Return [X, Y] of the center of cell containing provided text 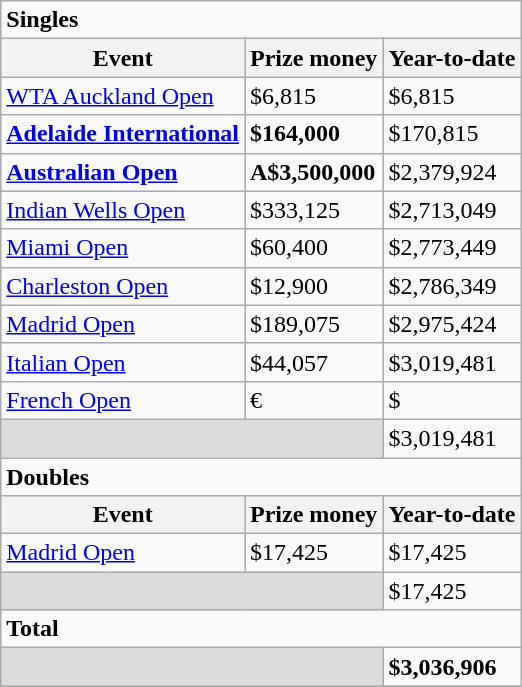
$164,000 [313, 134]
Miami Open [123, 248]
$60,400 [313, 248]
Adelaide International [123, 134]
$2,773,449 [452, 248]
$44,057 [313, 362]
Doubles [261, 477]
$170,815 [452, 134]
$333,125 [313, 210]
A$3,500,000 [313, 172]
Australian Open [123, 172]
French Open [123, 400]
Italian Open [123, 362]
$12,900 [313, 286]
$2,786,349 [452, 286]
$3,036,906 [452, 667]
$ [452, 400]
WTA Auckland Open [123, 96]
€ [313, 400]
Charleston Open [123, 286]
Total [261, 629]
$2,713,049 [452, 210]
Singles [261, 20]
$2,975,424 [452, 324]
$2,379,924 [452, 172]
Indian Wells Open [123, 210]
$189,075 [313, 324]
